Search for the cell housing the specified text and yield its [x, y] center coordinate. 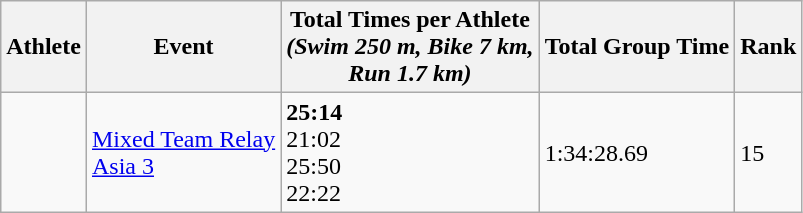
Mixed Team Relay Asia 3 [183, 152]
Rank [768, 47]
Event [183, 47]
Athlete [44, 47]
1:34:28.69 [637, 152]
15 [768, 152]
Total Times per Athlete (Swim 250 m, Bike 7 km, Run 1.7 km) [410, 47]
25:1421:0225:5022:22 [410, 152]
Total Group Time [637, 47]
